Output the [X, Y] coordinate of the center of the cell containing the given text.  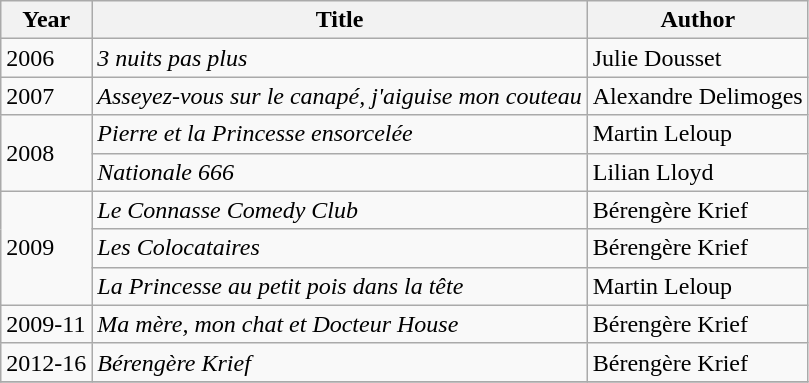
Title [340, 20]
Lilian Lloyd [698, 172]
Author [698, 20]
2009-11 [46, 324]
2007 [46, 96]
Ma mère, mon chat et Docteur House [340, 324]
Asseyez-vous sur le canapé, j'aiguise mon couteau [340, 96]
Le Connasse Comedy Club [340, 210]
Alexandre Delimoges [698, 96]
Julie Dousset [698, 58]
2006 [46, 58]
2009 [46, 248]
3 nuits pas plus [340, 58]
Les Colocataires [340, 248]
La Princesse au petit pois dans la tête [340, 286]
2008 [46, 153]
2012-16 [46, 362]
Pierre et la Princesse ensorcelée [340, 134]
Nationale 666 [340, 172]
Year [46, 20]
